Extract the [x, y] coordinate from the center of the cell holding the provided text.  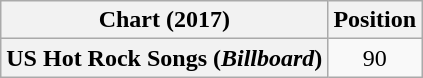
90 [375, 58]
US Hot Rock Songs (Billboard) [164, 58]
Chart (2017) [164, 20]
Position [375, 20]
